Identify which cell holds the provided text, then report its [x, y] central coordinate. 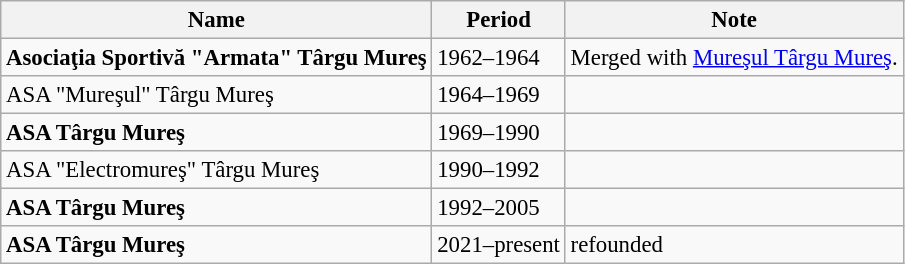
Asociaţia Sportivă "Armata" Târgu Mureş [216, 58]
2021–present [498, 245]
refounded [734, 245]
Period [498, 20]
1962–1964 [498, 58]
Merged with Mureşul Târgu Mureş. [734, 58]
1990–1992 [498, 170]
ASA "Electromureş" Târgu Mureş [216, 170]
Name [216, 20]
1964–1969 [498, 95]
ASA "Mureşul" Târgu Mureş [216, 95]
1969–1990 [498, 133]
Note [734, 20]
1992–2005 [498, 208]
